Determine the (x, y) coordinate at the center of the cell enclosing the given text.  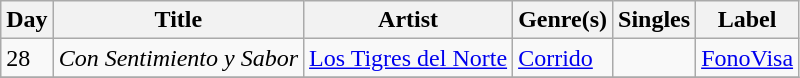
Day (27, 20)
Los Tigres del Norte (408, 58)
FonoVisa (748, 58)
28 (27, 58)
Singles (654, 20)
Con Sentimiento y Sabor (178, 58)
Corrido (563, 58)
Genre(s) (563, 20)
Title (178, 20)
Artist (408, 20)
Label (748, 20)
